Detect which cell encompasses the target text, then output its [x, y] center coordinate. 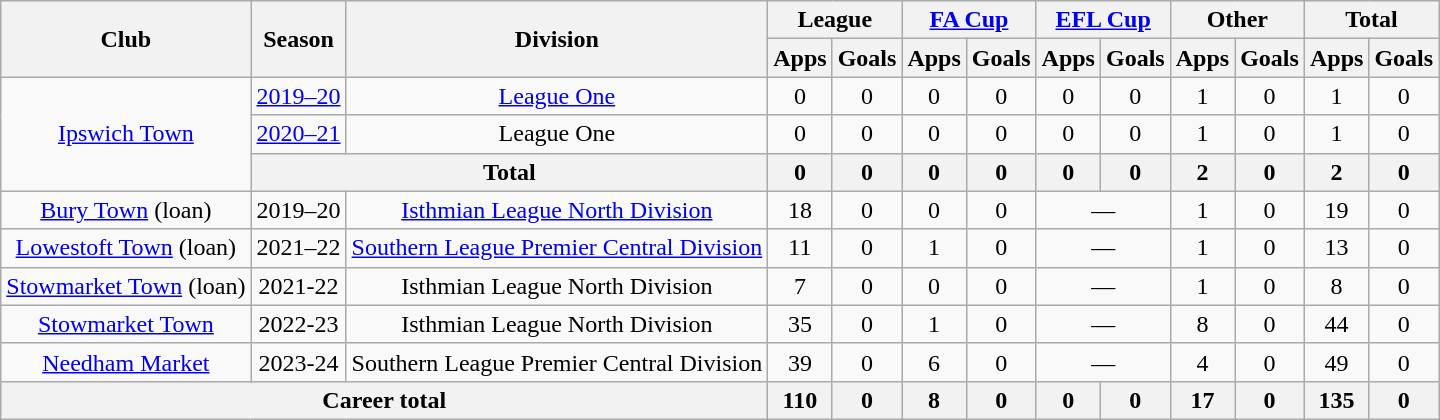
18 [800, 210]
Bury Town (loan) [126, 210]
7 [800, 286]
Ipswich Town [126, 134]
44 [1336, 324]
Club [126, 39]
17 [1202, 400]
2023-24 [298, 362]
6 [934, 362]
4 [1202, 362]
Career total [384, 400]
49 [1336, 362]
Season [298, 39]
EFL Cup [1103, 20]
2021-22 [298, 286]
39 [800, 362]
FA Cup [969, 20]
Stowmarket Town [126, 324]
13 [1336, 248]
2020–21 [298, 134]
19 [1336, 210]
Division [557, 39]
Other [1237, 20]
Stowmarket Town (loan) [126, 286]
2022-23 [298, 324]
35 [800, 324]
11 [800, 248]
League [835, 20]
110 [800, 400]
2021–22 [298, 248]
135 [1336, 400]
Lowestoft Town (loan) [126, 248]
Needham Market [126, 362]
